For the text-containing cell, return its midpoint in [x, y] coordinate format. 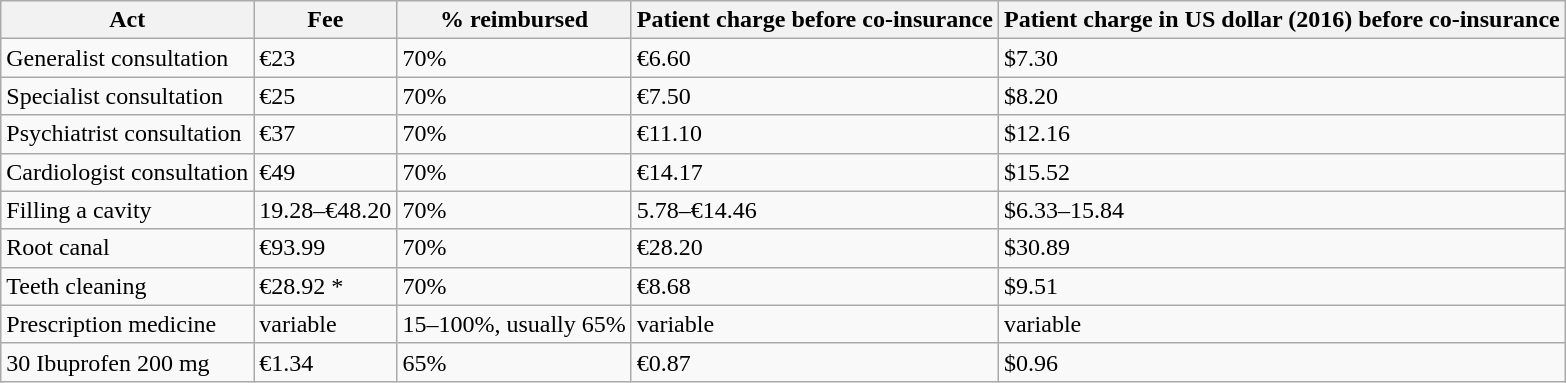
€23 [326, 58]
€7.50 [814, 96]
Specialist consultation [128, 96]
Fee [326, 20]
30 Ibuprofen 200 mg [128, 362]
€14.17 [814, 172]
Patient charge in US dollar (2016) before co-insurance [1282, 20]
€28.92 * [326, 286]
Filling a cavity [128, 210]
€37 [326, 134]
$15.52 [1282, 172]
$9.51 [1282, 286]
% reimbursed [514, 20]
Cardiologist consultation [128, 172]
Act [128, 20]
€28.20 [814, 248]
€25 [326, 96]
5.78–€14.46 [814, 210]
65% [514, 362]
Root canal [128, 248]
$30.89 [1282, 248]
$0.96 [1282, 362]
€11.10 [814, 134]
$12.16 [1282, 134]
€6.60 [814, 58]
15–100%, usually 65% [514, 324]
€1.34 [326, 362]
Prescription medicine [128, 324]
€8.68 [814, 286]
$8.20 [1282, 96]
Generalist consultation [128, 58]
Patient charge before co-insurance [814, 20]
€0.87 [814, 362]
€49 [326, 172]
€93.99 [326, 248]
19.28–€48.20 [326, 210]
Teeth cleaning [128, 286]
Psychiatrist consultation [128, 134]
$6.33–15.84 [1282, 210]
$7.30 [1282, 58]
